From the cell containing the given text, extract its center point as (X, Y) coordinate. 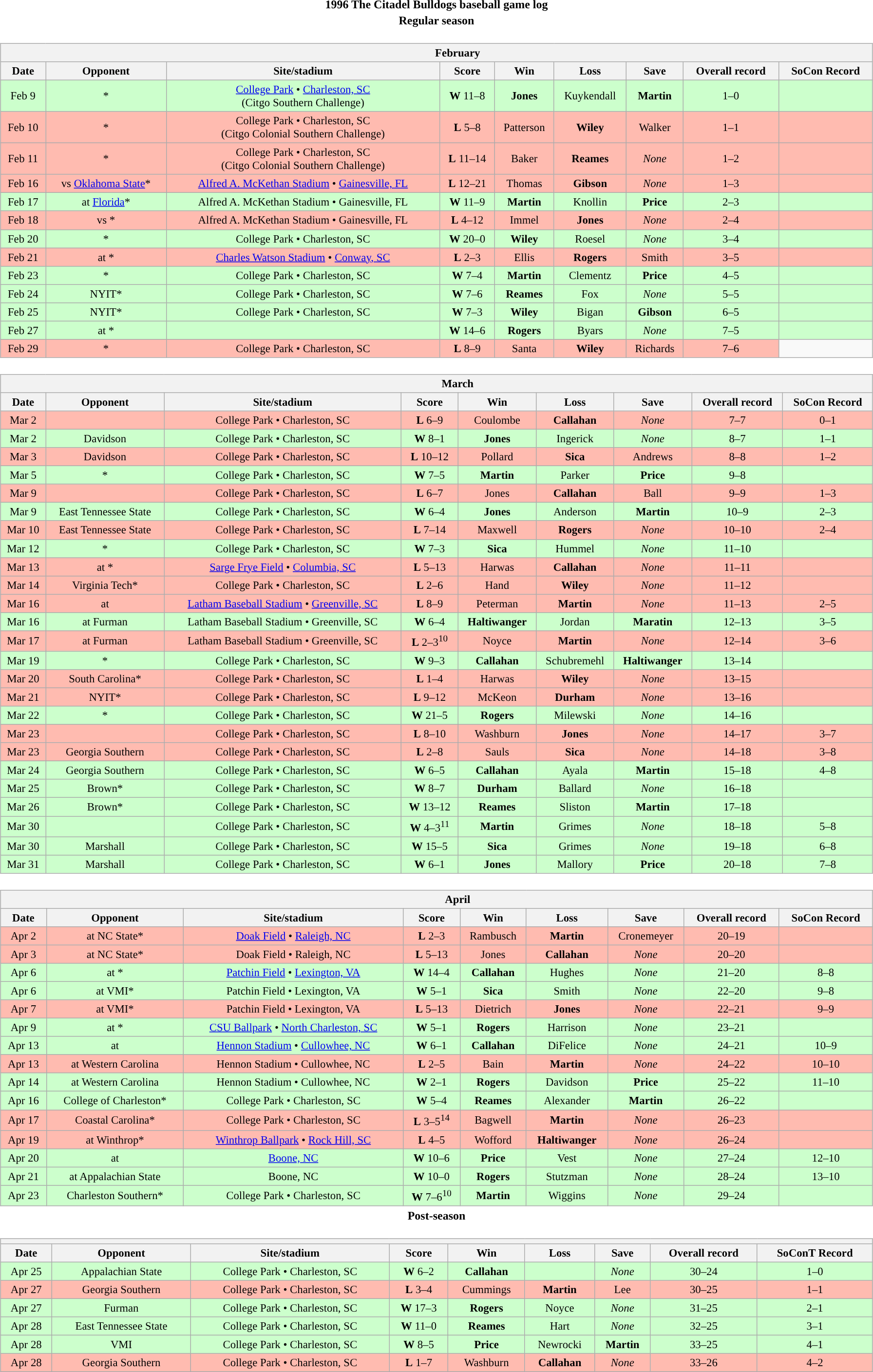
19–18 (738, 846)
Lee (623, 1290)
L 9–12 (430, 697)
W 11–0 (419, 1326)
L 11–14 (468, 159)
W 7–610 (432, 1195)
Rambusch (493, 936)
22–21 (732, 1009)
30–24 (703, 1271)
L 2–8 (430, 752)
Apr 16 (23, 1101)
Thomas (524, 184)
3–7 (828, 734)
13–16 (738, 697)
Stutzman (567, 1176)
Mar 22 (23, 715)
L 3–514 (432, 1120)
March (436, 384)
Feb 11 (23, 159)
McKeon (497, 697)
Byars (590, 330)
W 21–5 (430, 715)
Feb 23 (23, 275)
7–5 (731, 330)
Mar 19 (23, 660)
College Park • Charleston, SC(Citgo Southern Challenge) (303, 95)
Roesel (590, 239)
Walker (655, 128)
W 11–9 (468, 202)
Ellis (524, 257)
Feb 29 (23, 349)
17–18 (738, 807)
Peterman (497, 603)
27–24 (732, 1158)
30–25 (703, 1290)
Hummel (575, 548)
23–21 (732, 1028)
24–22 (732, 1064)
7–6 (731, 349)
14–17 (738, 734)
W 10–6 (432, 1158)
W 7–4 (468, 275)
L 2–5 (432, 1064)
W 14–4 (432, 973)
Andrews (653, 457)
26–23 (732, 1120)
W 9–3 (430, 660)
11–11 (738, 567)
Bigan (590, 312)
Cummings (487, 1290)
W 7–6 (468, 294)
Feb 16 (23, 184)
14–18 (738, 752)
Apr 7 (23, 1009)
Wiggins (567, 1195)
L 12–21 (468, 184)
Fox (590, 294)
14–16 (738, 715)
Mar 13 (23, 567)
L 4–12 (468, 220)
Appalachian State (122, 1271)
12–10 (826, 1158)
W 11–8 (468, 95)
Anderson (575, 512)
W 8–1 (430, 438)
22–20 (732, 991)
Parker (575, 475)
Mar 20 (23, 679)
W 10–0 (432, 1176)
26–22 (732, 1101)
L 2–6 (430, 585)
W 6–2 (419, 1271)
L 5–8 (468, 128)
Mar 31 (23, 864)
25–22 (732, 1082)
Jordan (575, 621)
Ayala (575, 771)
Mar 3 (23, 457)
W 6–5 (430, 771)
32–25 (703, 1326)
Apr 14 (23, 1082)
W 5–4 (432, 1101)
12–14 (738, 641)
20–18 (738, 864)
20–20 (732, 954)
33–25 (703, 1345)
26–24 (732, 1140)
Apr 3 (23, 954)
L 6–9 (430, 420)
33–26 (703, 1363)
Hand (497, 585)
vs * (106, 220)
18–18 (738, 827)
L 2–310 (430, 641)
Feb 25 (23, 312)
Mar 25 (23, 789)
3–4 (731, 239)
Santa (524, 349)
0–1 (828, 420)
W 17–3 (419, 1308)
6–8 (828, 846)
Mar 26 (23, 807)
Feb 27 (23, 330)
13–15 (738, 679)
Feb 18 (23, 220)
Vest (567, 1158)
4–5 (731, 275)
Coastal Carolina* (115, 1120)
Mar 5 (23, 475)
Baker (524, 159)
Mar 24 (23, 771)
24–21 (732, 1046)
12–13 (738, 621)
3–1 (815, 1326)
3–6 (828, 641)
13–10 (826, 1176)
Apr 19 (23, 1140)
Harrison (567, 1028)
28–24 (732, 1176)
8–7 (738, 438)
Feb 21 (23, 257)
4–2 (815, 1363)
W 7–5 (430, 475)
4–8 (828, 771)
CSU Ballpark • North Charleston, SC (293, 1028)
Apr 17 (23, 1120)
Apr 25 (26, 1271)
31–25 (703, 1308)
W 2–1 (432, 1082)
Furman (122, 1308)
16–18 (738, 789)
L 4–5 (432, 1140)
Mar 12 (23, 548)
Feb 10 (23, 128)
Charleston Southern* (115, 1195)
3–8 (828, 752)
5–8 (828, 827)
W 8–5 (419, 1345)
VMI (122, 1345)
L 6–7 (430, 493)
Charles Watson Stadium • Conway, SC (303, 257)
15–18 (738, 771)
Feb 9 (23, 95)
11–13 (738, 603)
2–1 (815, 1308)
Mallory (575, 864)
Apr 9 (23, 1028)
Mar 10 (23, 530)
Dietrich (493, 1009)
L 7–14 (430, 530)
7–7 (738, 420)
Ballard (575, 789)
W 20–0 (468, 239)
Sauls (497, 752)
Bain (493, 1064)
February (436, 53)
L 1–7 (419, 1363)
Hart (559, 1326)
L 10–12 (430, 457)
Cronemeyer (645, 936)
Winthrop Ballpark • Rock Hill, SC (293, 1140)
vs Oklahoma State* (106, 184)
Milewski (575, 715)
W 15–5 (430, 846)
4–1 (815, 1345)
April (436, 899)
Ball (653, 493)
Apr 23 (23, 1195)
Newrocki (559, 1345)
Richards (655, 349)
Coulombe (497, 420)
DiFelice (567, 1046)
South Carolina* (105, 679)
Pollard (497, 457)
Mar 14 (23, 585)
L 3–4 (419, 1290)
Feb 24 (23, 294)
Apr 2 (23, 936)
Knollin (590, 202)
at Florida* (106, 202)
Feb 17 (23, 202)
at Winthrop* (115, 1140)
Wofford (493, 1140)
W 8–7 (430, 789)
L 1–4 (430, 679)
13–14 (738, 660)
W 14–6 (468, 330)
L 8–10 (430, 734)
21–20 (732, 973)
Mar 17 (23, 641)
Maxwell (497, 530)
Feb 20 (23, 239)
20–19 (732, 936)
Sarge Frye Field • Columbia, SC (283, 567)
Maratin (653, 621)
2–5 (828, 603)
Alexander (567, 1101)
Mar 21 (23, 697)
Apr 21 (23, 1176)
6–5 (731, 312)
7–8 (828, 864)
Kuykendall (590, 95)
Schubremehl (575, 660)
Hughes (567, 973)
11–12 (738, 585)
5–5 (731, 294)
Bagwell (493, 1120)
29–24 (732, 1195)
at Appalachian State (115, 1176)
Immel (524, 220)
College of Charleston* (115, 1101)
Clementz (590, 275)
Virginia Tech* (105, 585)
Apr 20 (23, 1158)
Patterson (524, 128)
W 13–12 (430, 807)
W 4–311 (430, 827)
Sliston (575, 807)
Ingerick (575, 438)
SoConT Record (815, 1253)
